Find where the given text appears and provide that cell's center as [X, Y] coordinate. 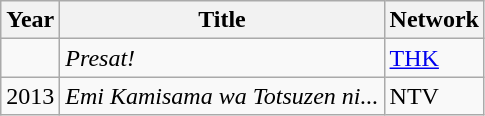
Network [434, 20]
2013 [30, 96]
NTV [434, 96]
Year [30, 20]
Title [222, 20]
THK [434, 58]
Presat! [222, 58]
Emi Kamisama wa Totsuzen ni... [222, 96]
